Search for the cell housing the specified text and yield its [x, y] center coordinate. 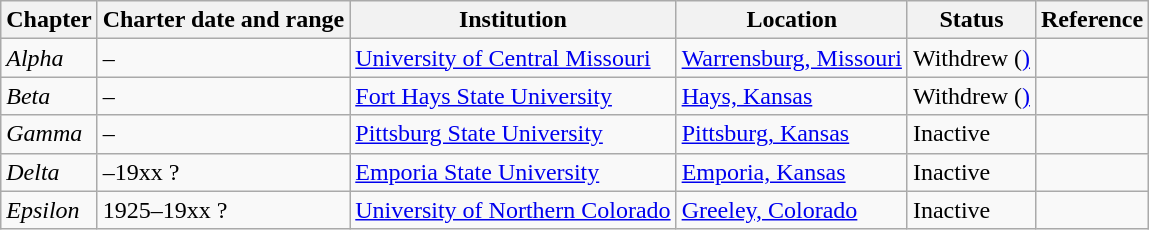
Gamma [49, 134]
Hays, Kansas [792, 96]
1925–19xx ? [224, 210]
Location [792, 20]
Beta [49, 96]
Status [971, 20]
University of Northern Colorado [513, 210]
Emporia, Kansas [792, 172]
Alpha [49, 58]
Greeley, Colorado [792, 210]
University of Central Missouri [513, 58]
Charter date and range [224, 20]
Delta [49, 172]
Pittsburg State University [513, 134]
–19xx ? [224, 172]
Warrensburg, Missouri [792, 58]
Emporia State University [513, 172]
Fort Hays State University [513, 96]
Chapter [49, 20]
Institution [513, 20]
Reference [1092, 20]
Epsilon [49, 210]
Pittsburg, Kansas [792, 134]
